Return the [x, y] coordinate for the center point of the cell that contains the specified text.  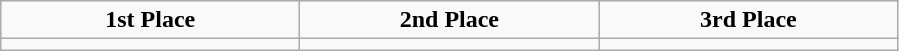
1st Place [150, 20]
2nd Place [450, 20]
3rd Place [748, 20]
